Determine the [x, y] coordinate at the center of the cell enclosing the given text.  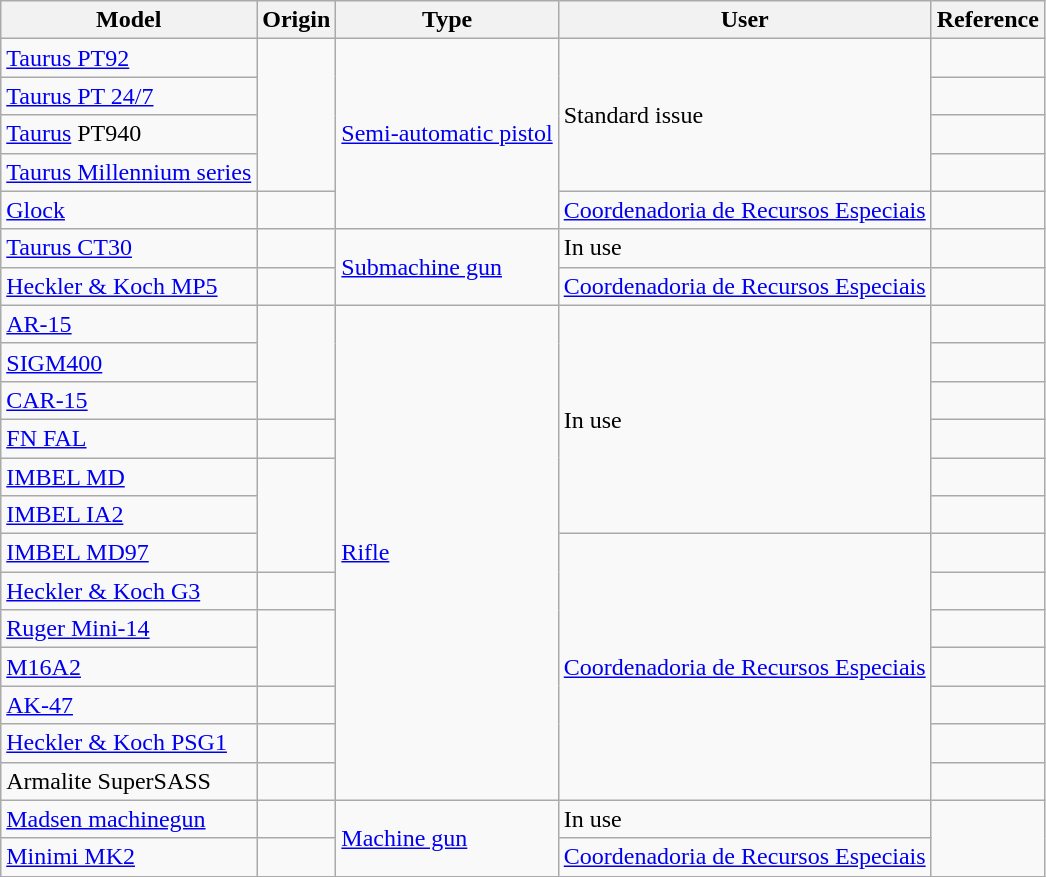
Armalite SuperSASS [129, 781]
Origin [296, 20]
Model [129, 20]
Taurus CT30 [129, 248]
Standard issue [744, 115]
M16A2 [129, 667]
AK-47 [129, 705]
Heckler & Koch PSG1 [129, 743]
FN FAL [129, 438]
User [744, 20]
Ruger Mini-14 [129, 629]
Heckler & Koch MP5 [129, 286]
Taurus Millennium series [129, 172]
Taurus PT92 [129, 58]
Reference [988, 20]
IMBEL MD97 [129, 553]
CAR-15 [129, 400]
Rifle [447, 552]
Glock [129, 210]
IMBEL IA2 [129, 515]
SIGM400 [129, 362]
Taurus PT940 [129, 134]
AR-15 [129, 324]
Madsen machinegun [129, 819]
Submachine gun [447, 267]
Heckler & Koch G3 [129, 591]
Taurus PT 24/7 [129, 96]
IMBEL MD [129, 477]
Minimi MK2 [129, 857]
Semi-automatic pistol [447, 134]
Machine gun [447, 838]
Type [447, 20]
